Locate the cell with the specified text and output its [x, y] center coordinate. 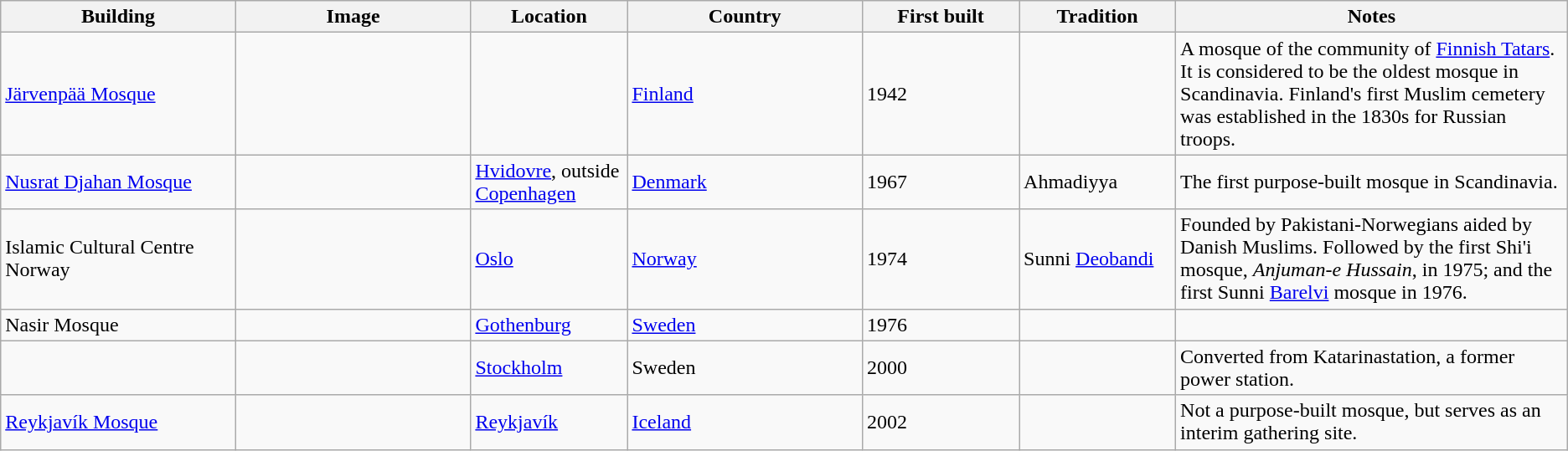
2002 [940, 422]
Norway [745, 259]
Stockholm [549, 368]
Järvenpää Mosque [119, 94]
The first purpose-built mosque in Scandinavia. [1372, 182]
1942 [940, 94]
1976 [940, 325]
Notes [1372, 17]
Building [119, 17]
Image [353, 17]
Hvidovre, outside Copenhagen [549, 182]
Islamic Cultural Centre Norway [119, 259]
Country [745, 17]
1967 [940, 182]
1974 [940, 259]
Finland [745, 94]
Denmark [745, 182]
Gothenburg [549, 325]
Reykjavík Mosque [119, 422]
Iceland [745, 422]
Not a purpose-built mosque, but serves as an interim gathering site. [1372, 422]
Nusrat Djahan Mosque [119, 182]
First built [940, 17]
Reykjavík [549, 422]
Ahmadiyya [1097, 182]
Nasir Mosque [119, 325]
Converted from Katarinastation, a former power station. [1372, 368]
Tradition [1097, 17]
Location [549, 17]
Sunni Deobandi [1097, 259]
2000 [940, 368]
Oslo [549, 259]
